Return [x, y] of the center of cell containing provided text 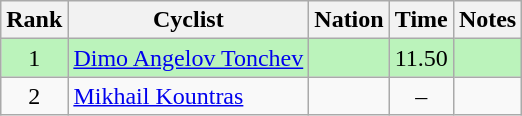
Dimo Angelov Tonchev [188, 58]
Rank [34, 20]
1 [34, 58]
Notes [487, 20]
Mikhail Kountras [188, 96]
Time [421, 20]
2 [34, 96]
– [421, 96]
Cyclist [188, 20]
Nation [349, 20]
11.50 [421, 58]
